Locate the cell with the specified text and output its [X, Y] center coordinate. 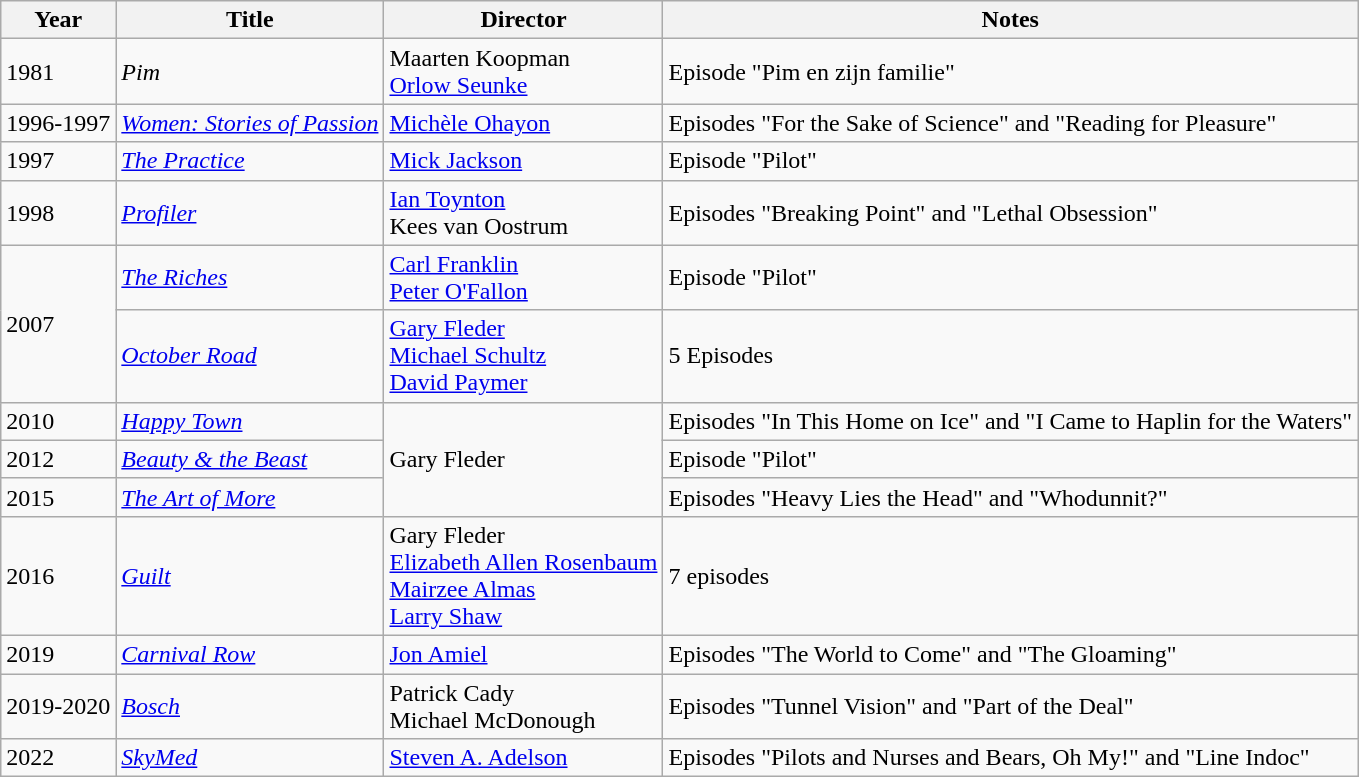
Episodes "Tunnel Vision" and "Part of the Deal" [1010, 706]
2012 [58, 459]
Gary FlederElizabeth Allen RosenbaumMairzee AlmasLarry Shaw [524, 576]
Year [58, 20]
Jon Amiel [524, 654]
Carnival Row [250, 654]
SkyMed [250, 758]
Ian ToyntonKees van Oostrum [524, 212]
Pim [250, 72]
Episode "Pim en zijn familie" [1010, 72]
Profiler [250, 212]
Beauty & the Beast [250, 459]
Steven A. Adelson [524, 758]
Guilt [250, 576]
2022 [58, 758]
1998 [58, 212]
October Road [250, 356]
Episodes "Heavy Lies the Head" and "Whodunnit?" [1010, 497]
2007 [58, 324]
Episodes "Pilots and Nurses and Bears, Oh My!" and "Line Indoc" [1010, 758]
Happy Town [250, 421]
1981 [58, 72]
Michèle Ohayon [524, 123]
Carl FranklinPeter O'Fallon [524, 278]
Bosch [250, 706]
Title [250, 20]
Gary Fleder [524, 459]
2015 [58, 497]
Episodes "In This Home on Ice" and "I Came to Haplin for the Waters" [1010, 421]
Women: Stories of Passion [250, 123]
2016 [58, 576]
Maarten KoopmanOrlow Seunke [524, 72]
2019 [58, 654]
Episodes "For the Sake of Science" and "Reading for Pleasure" [1010, 123]
2010 [58, 421]
Mick Jackson [524, 161]
1997 [58, 161]
7 episodes [1010, 576]
1996-1997 [58, 123]
2019-2020 [58, 706]
5 Episodes [1010, 356]
Notes [1010, 20]
The Art of More [250, 497]
Episodes "Breaking Point" and "Lethal Obsession" [1010, 212]
The Practice [250, 161]
Gary FlederMichael SchultzDavid Paymer [524, 356]
Episodes "The World to Come" and "The Gloaming" [1010, 654]
The Riches [250, 278]
Director [524, 20]
Patrick CadyMichael McDonough [524, 706]
